For the text-containing cell, return its midpoint in (x, y) coordinate format. 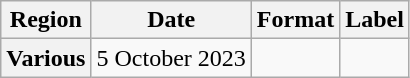
Various (46, 58)
Label (375, 20)
Format (295, 20)
Region (46, 20)
5 October 2023 (171, 58)
Date (171, 20)
